Identify which cell holds the provided text, then report its (x, y) central coordinate. 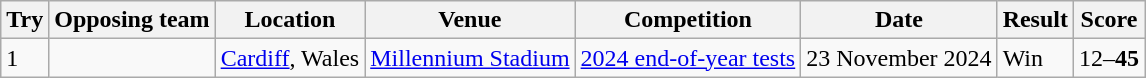
23 November 2024 (899, 58)
Millennium Stadium (470, 58)
Win (1035, 58)
2024 end-of-year tests (688, 58)
Competition (688, 20)
Venue (470, 20)
12–45 (1110, 58)
Location (290, 20)
1 (25, 58)
Opposing team (132, 20)
Result (1035, 20)
Cardiff, Wales (290, 58)
Try (25, 20)
Score (1110, 20)
Date (899, 20)
